Capture the cell that displays the provided text and extract its [x, y] central coordinate. 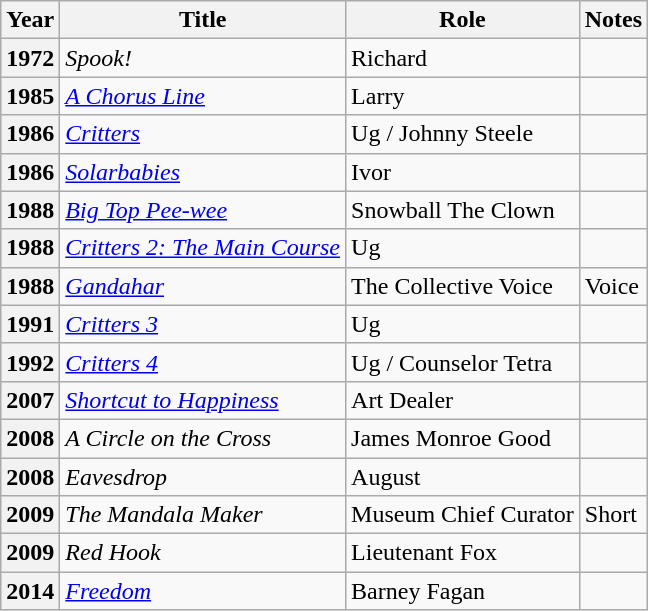
Ug / Johnny Steele [463, 134]
Red Hook [203, 553]
1972 [30, 58]
A Circle on the Cross [203, 438]
Title [203, 20]
Eavesdrop [203, 477]
Critters 2: The Main Course [203, 248]
Ug / Counselor Tetra [463, 362]
Critters [203, 134]
1985 [30, 96]
Lieutenant Fox [463, 553]
The Mandala Maker [203, 515]
1991 [30, 324]
Larry [463, 96]
Freedom [203, 591]
Museum Chief Curator [463, 515]
Big Top Pee-wee [203, 210]
The Collective Voice [463, 286]
Spook! [203, 58]
2007 [30, 400]
James Monroe Good [463, 438]
Voice [613, 286]
Richard [463, 58]
August [463, 477]
Ivor [463, 172]
Year [30, 20]
Notes [613, 20]
Gandahar [203, 286]
1992 [30, 362]
Solarbabies [203, 172]
Critters 3 [203, 324]
2014 [30, 591]
Role [463, 20]
Barney Fagan [463, 591]
Art Dealer [463, 400]
Shortcut to Happiness [203, 400]
A Chorus Line [203, 96]
Critters 4 [203, 362]
Short [613, 515]
Snowball The Clown [463, 210]
